Pinpoint the cell where the given text exists, returning its [X, Y] midpoint coordinate. 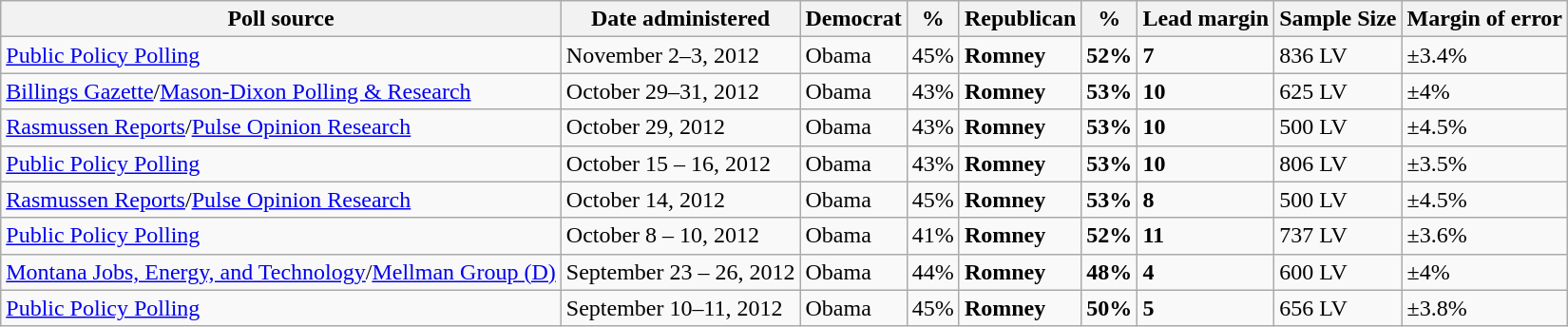
±3.6% [1484, 236]
656 LV [1338, 308]
±3.5% [1484, 163]
Margin of error [1484, 19]
±3.4% [1484, 55]
Sample Size [1338, 19]
November 2–3, 2012 [680, 55]
October 15 – 16, 2012 [680, 163]
October 29, 2012 [680, 127]
7 [1206, 55]
44% [933, 272]
Montana Jobs, Energy, and Technology/Mellman Group (D) [281, 272]
737 LV [1338, 236]
600 LV [1338, 272]
Poll source [281, 19]
Date administered [680, 19]
4 [1206, 272]
Republican [1020, 19]
Democrat [853, 19]
8 [1206, 200]
48% [1110, 272]
October 8 – 10, 2012 [680, 236]
Billings Gazette/Mason-Dixon Polling & Research [281, 91]
Lead margin [1206, 19]
11 [1206, 236]
625 LV [1338, 91]
50% [1110, 308]
806 LV [1338, 163]
±3.8% [1484, 308]
October 29–31, 2012 [680, 91]
October 14, 2012 [680, 200]
5 [1206, 308]
September 10–11, 2012 [680, 308]
41% [933, 236]
836 LV [1338, 55]
September 23 – 26, 2012 [680, 272]
